Provide the [X, Y] coordinate of the cell's center where the given text is located.  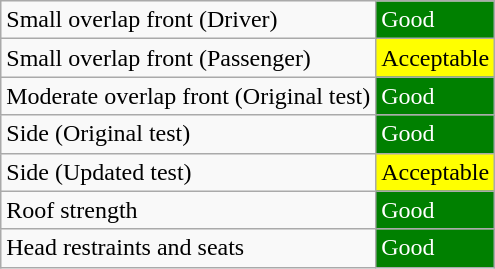
Roof strength [188, 210]
Small overlap front (Passenger) [188, 58]
Side (Original test) [188, 134]
Head restraints and seats [188, 248]
Side (Updated test) [188, 172]
Moderate overlap front (Original test) [188, 96]
Small overlap front (Driver) [188, 20]
